Pinpoint the cell where the given text exists, returning its [x, y] midpoint coordinate. 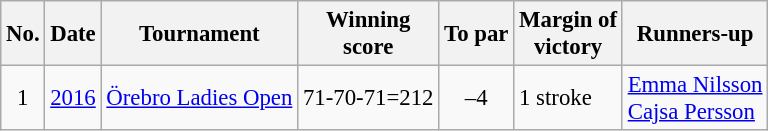
1 [23, 98]
Tournament [200, 34]
Runners-up [694, 34]
71-70-71=212 [368, 98]
Margin ofvictory [568, 34]
Winningscore [368, 34]
Örebro Ladies Open [200, 98]
Date [73, 34]
To par [476, 34]
Emma Nilsson Cajsa Persson [694, 98]
No. [23, 34]
1 stroke [568, 98]
–4 [476, 98]
2016 [73, 98]
